Capture the cell that displays the provided text and extract its (x, y) central coordinate. 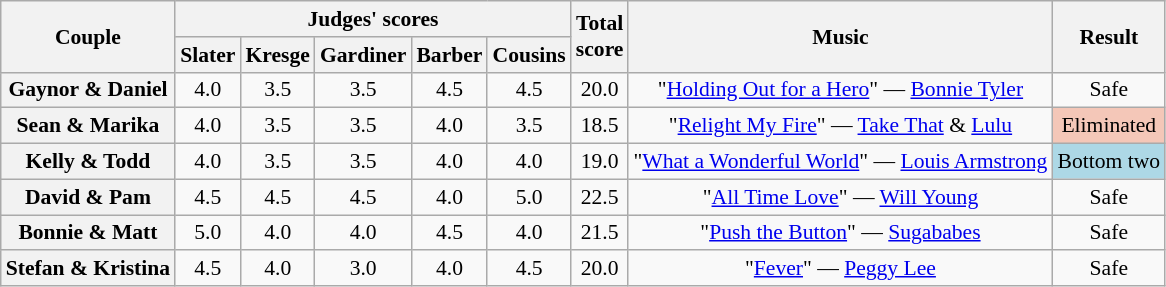
3.0 (363, 269)
"Fever" — Peggy Lee (840, 269)
Eliminated (1108, 126)
22.5 (600, 197)
Barber (449, 55)
"Holding Out for a Hero" — Bonnie Tyler (840, 90)
Gardiner (363, 55)
Sean & Marika (88, 126)
Slater (208, 55)
"Push the Button" — Sugababes (840, 233)
Gaynor & Daniel (88, 90)
Bonnie & Matt (88, 233)
Totalscore (600, 36)
Bottom two (1108, 162)
Couple (88, 36)
Judges' scores (373, 19)
19.0 (600, 162)
18.5 (600, 126)
21.5 (600, 233)
Music (840, 36)
"What a Wonderful World" — Louis Armstrong (840, 162)
David & Pam (88, 197)
Stefan & Kristina (88, 269)
Kresge (277, 55)
Cousins (528, 55)
Kelly & Todd (88, 162)
"Relight My Fire" — Take That & Lulu (840, 126)
"All Time Love" — Will Young (840, 197)
Result (1108, 36)
